Extract the (x, y) coordinate from the center of the cell holding the provided text.  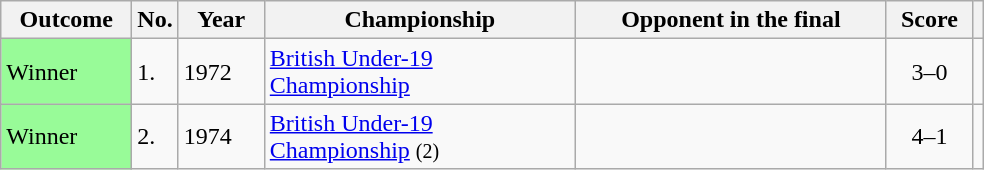
1974 (221, 136)
Championship (420, 20)
4–1 (929, 136)
2. (155, 136)
Score (929, 20)
Opponent in the final (730, 20)
3–0 (929, 72)
British Under-19 Championship (420, 72)
Year (221, 20)
1. (155, 72)
1972 (221, 72)
British Under-19 Championship (2) (420, 136)
No. (155, 20)
Outcome (66, 20)
